Return (x, y) of the center of cell containing provided text 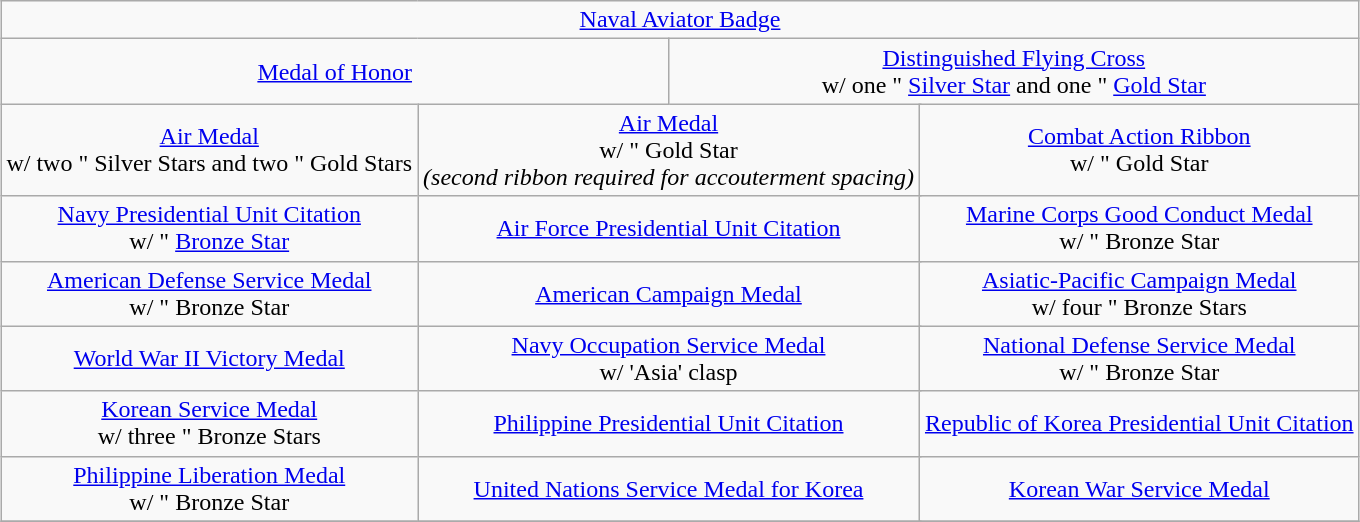
United Nations Service Medal for Korea (669, 488)
Philippine Presidential Unit Citation (669, 424)
Naval Aviator Badge (680, 20)
American Defense Service Medalw/ " Bronze Star (210, 294)
Air Force Presidential Unit Citation (669, 228)
American Campaign Medal (669, 294)
Medal of Honor (335, 72)
Air Medalw/ " Gold Star(second ribbon required for accouterment spacing) (669, 150)
Korean War Service Medal (1139, 488)
World War II Victory Medal (210, 358)
Republic of Korea Presidential Unit Citation (1139, 424)
Marine Corps Good Conduct Medalw/ " Bronze Star (1139, 228)
Korean Service Medalw/ three " Bronze Stars (210, 424)
Navy Presidential Unit Citationw/ " Bronze Star (210, 228)
National Defense Service Medalw/ " Bronze Star (1139, 358)
Combat Action Ribbonw/ " Gold Star (1139, 150)
Navy Occupation Service Medalw/ 'Asia' clasp (669, 358)
Air Medalw/ two " Silver Stars and two " Gold Stars (210, 150)
Philippine Liberation Medalw/ " Bronze Star (210, 488)
Asiatic-Pacific Campaign Medalw/ four " Bronze Stars (1139, 294)
Distinguished Flying Crossw/ one " Silver Star and one " Gold Star (1014, 72)
